Provide the (X, Y) coordinate of the cell's center where the given text is located.  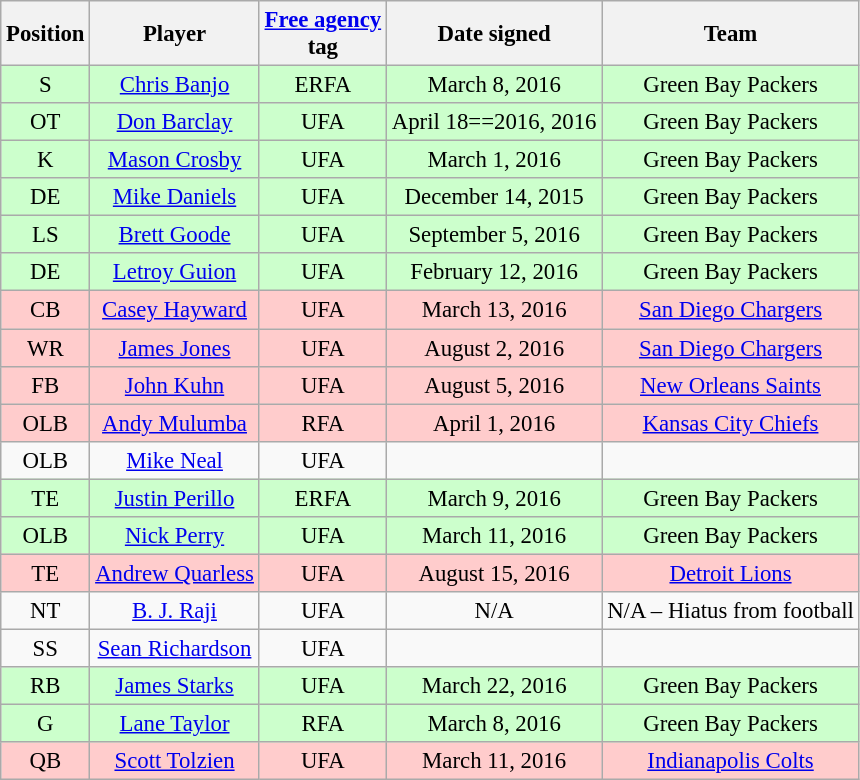
N/A (494, 611)
Player (174, 34)
James Starks (174, 686)
Chris Banjo (174, 85)
Scott Tolzien (174, 761)
N/A – Hiatus from football (730, 611)
March 1, 2016 (494, 160)
RB (46, 686)
Mike Neal (174, 460)
K (46, 160)
James Jones (174, 348)
Free agencytag (322, 34)
April 18==2016, 2016 (494, 122)
Date signed (494, 34)
John Kuhn (174, 385)
Andy Mulumba (174, 423)
QB (46, 761)
Don Barclay (174, 122)
Team (730, 34)
FB (46, 385)
New Orleans Saints (730, 385)
Kansas City Chiefs (730, 423)
S (46, 85)
CB (46, 310)
Casey Hayward (174, 310)
Andrew Quarless (174, 573)
Indianapolis Colts (730, 761)
Brett Goode (174, 235)
August 5, 2016 (494, 385)
G (46, 724)
B. J. Raji (174, 611)
August 2, 2016 (494, 348)
April 1, 2016 (494, 423)
March 22, 2016 (494, 686)
March 9, 2016 (494, 498)
Position (46, 34)
Justin Perillo (174, 498)
September 5, 2016 (494, 235)
August 15, 2016 (494, 573)
Lane Taylor (174, 724)
OT (46, 122)
Mike Daniels (174, 197)
December 14, 2015 (494, 197)
SS (46, 648)
March 13, 2016 (494, 310)
Letroy Guion (174, 273)
WR (46, 348)
Mason Crosby (174, 160)
Sean Richardson (174, 648)
February 12, 2016 (494, 273)
LS (46, 235)
NT (46, 611)
Nick Perry (174, 536)
Detroit Lions (730, 573)
